Find where the given text appears and provide that cell's center as (X, Y) coordinate. 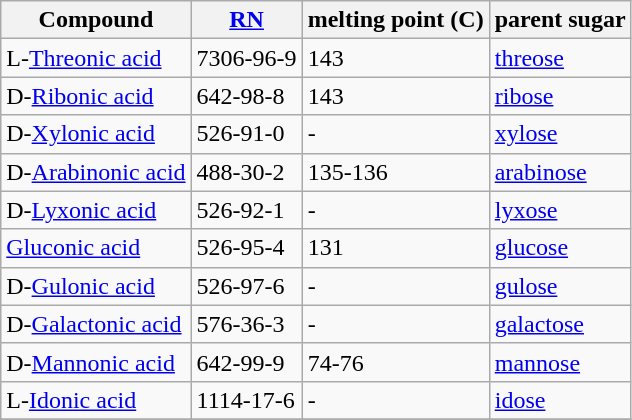
parent sugar (560, 20)
L-Threonic acid (96, 58)
lyxose (560, 210)
526-92-1 (246, 210)
RN (246, 20)
galactose (560, 324)
threose (560, 58)
642-99-9 (246, 362)
melting point (C) (396, 20)
576-36-3 (246, 324)
131 (396, 248)
7306-96-9 (246, 58)
1114-17-6 (246, 400)
642-98-8 (246, 96)
glucose (560, 248)
gulose (560, 286)
Gluconic acid (96, 248)
526-91-0 (246, 134)
idose (560, 400)
526-97-6 (246, 286)
D-Ribonic acid (96, 96)
488-30-2 (246, 172)
L-Idonic acid (96, 400)
xylose (560, 134)
ribose (560, 96)
74-76 (396, 362)
Compound (96, 20)
D-Xylonic acid (96, 134)
D-Galactonic acid (96, 324)
D-Gulonic acid (96, 286)
D-Mannonic acid (96, 362)
mannose (560, 362)
arabinose (560, 172)
526-95-4 (246, 248)
D-Lyxonic acid (96, 210)
D-Arabinonic acid (96, 172)
135-136 (396, 172)
